Pinpoint the cell where the given text exists, returning its (X, Y) midpoint coordinate. 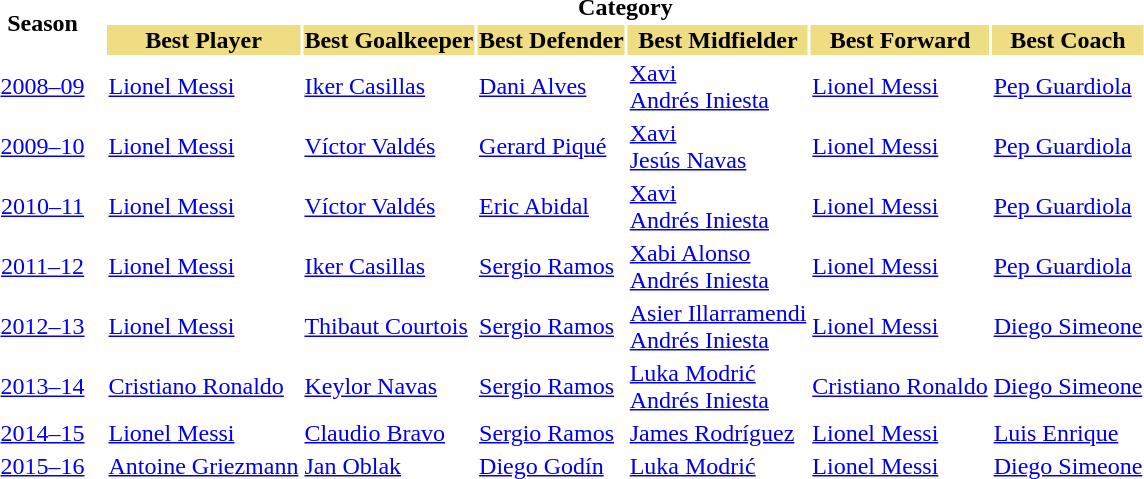
Luka Modrić Andrés Iniesta (718, 386)
James Rodríguez (718, 433)
Best Player (204, 40)
Best Defender (552, 40)
Best Forward (900, 40)
Gerard Piqué (552, 146)
Asier Illarramendi Andrés Iniesta (718, 326)
Xabi Alonso Andrés Iniesta (718, 266)
Xavi Jesús Navas (718, 146)
Best Coach (1068, 40)
Keylor Navas (389, 386)
Luis Enrique (1068, 433)
Best Midfielder (718, 40)
Eric Abidal (552, 206)
Best Goalkeeper (389, 40)
Claudio Bravo (389, 433)
Thibaut Courtois (389, 326)
Dani Alves (552, 86)
